Search for the cell housing the specified text and yield its [X, Y] center coordinate. 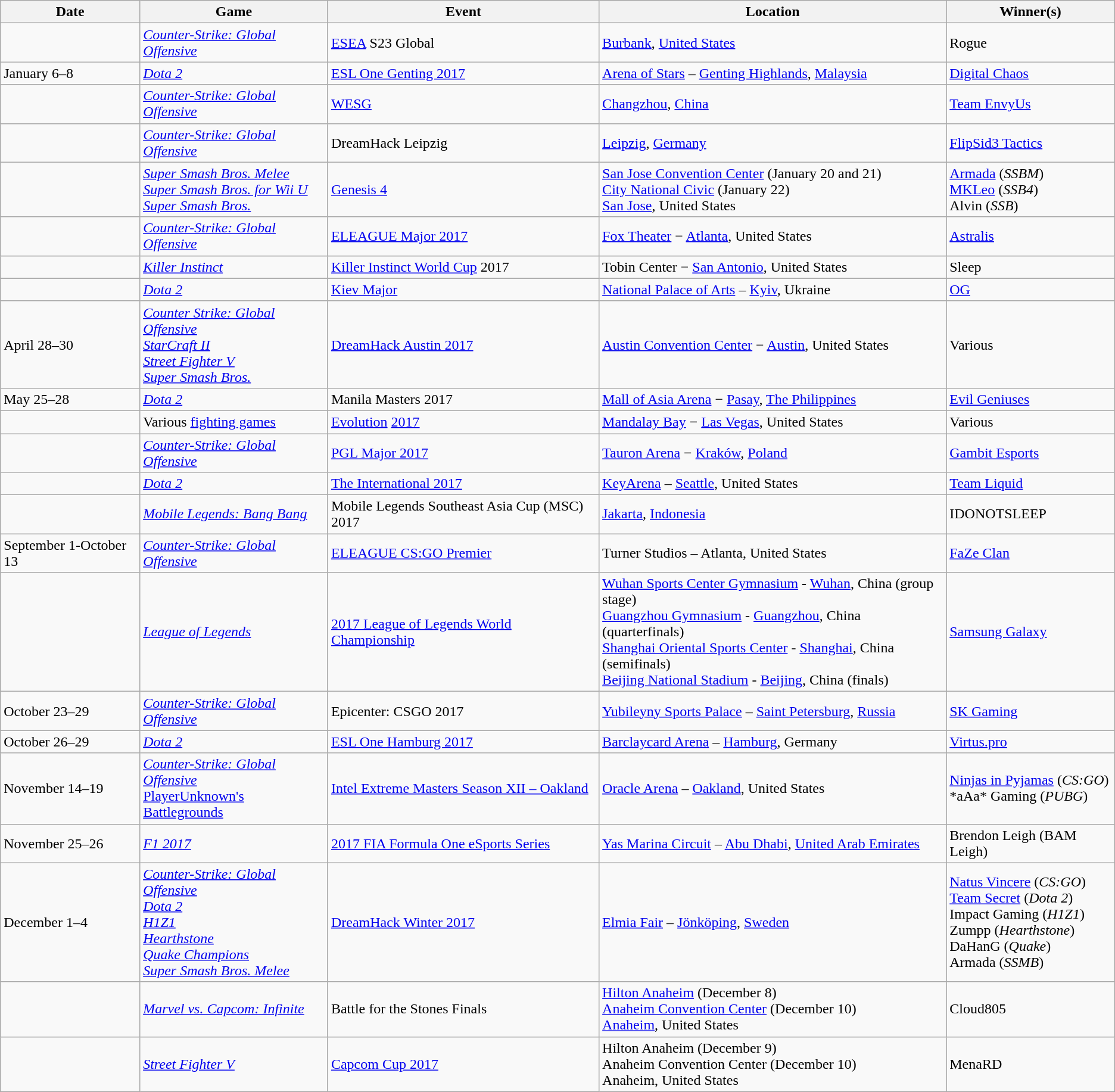
FaZe Clan [1030, 553]
National Palace of Arts – Kyiv, Ukraine [773, 290]
SK Gaming [1030, 711]
DreamHack Leipzig [463, 143]
2017 FIA Formula One eSports Series [463, 844]
Team EnvyUs [1030, 104]
Mobile Legends: Bang Bang [234, 515]
Rogue [1030, 43]
KeyArena – Seattle, United States [773, 484]
Manila Masters 2017 [463, 399]
Intel Extreme Masters Season XII – Oakland [463, 789]
May 25–28 [70, 399]
PGL Major 2017 [463, 453]
ELEAGUE CS:GO Premier [463, 553]
League of Legends [234, 632]
Winner(s) [1030, 12]
DreamHack Winter 2017 [463, 922]
Fox Theater − Atlanta, United States [773, 236]
Cloud805 [1030, 1009]
Date [70, 12]
November 25–26 [70, 844]
Battle for the Stones Finals [463, 1009]
Sleep [1030, 267]
Ninjas in Pyjamas (CS:GO)*aAa* Gaming (PUBG) [1030, 789]
Kiev Major [463, 290]
The International 2017 [463, 484]
Event [463, 12]
ESEA S23 Global [463, 43]
Armada (SSBM)MKLeo (SSB4)Alvin (SSB) [1030, 189]
Yubileyny Sports Palace – Saint Petersburg, Russia [773, 711]
Barclaycard Arena – Hamburg, Germany [773, 742]
Jakarta, Indonesia [773, 515]
Leipzig, Germany [773, 143]
Counter-Strike: Global OffensiveDota 2H1Z1HearthstoneQuake ChampionsSuper Smash Bros. Melee [234, 922]
Counter Strike: Global OffensiveStarCraft IIStreet Fighter VSuper Smash Bros. [234, 344]
January 6–8 [70, 73]
Changzhou, China [773, 104]
MenaRD [1030, 1064]
September 1-October 13 [70, 553]
OG [1030, 290]
Location [773, 12]
Street Fighter V [234, 1064]
Killer Instinct [234, 267]
Astralis [1030, 236]
Samsung Galaxy [1030, 632]
April 28–30 [70, 344]
December 1–4 [70, 922]
DreamHack Austin 2017 [463, 344]
2017 League of Legends World Championship [463, 632]
Epicenter: CSGO 2017 [463, 711]
Arena of Stars – Genting Highlands, Malaysia [773, 73]
Killer Instinct World Cup 2017 [463, 267]
ESL One Genting 2017 [463, 73]
Mandalay Bay − Las Vegas, United States [773, 422]
Marvel vs. Capcom: Infinite [234, 1009]
Natus Vincere (CS:GO)Team Secret (Dota 2)Impact Gaming (H1Z1)Zumpp (Hearthstone)DaHanG (Quake)Armada (SSMB) [1030, 922]
WESG [463, 104]
Evolution 2017 [463, 422]
Elmia Fair – Jönköping, Sweden [773, 922]
Various fighting games [234, 422]
Burbank, United States [773, 43]
Tobin Center − San Antonio, United States [773, 267]
ESL One Hamburg 2017 [463, 742]
FlipSid3 Tactics [1030, 143]
Virtus.pro [1030, 742]
Hilton Anaheim (December 9)Anaheim Convention Center (December 10)Anaheim, United States [773, 1064]
Oracle Arena – Oakland, United States [773, 789]
Genesis 4 [463, 189]
Game [234, 12]
Austin Convention Center − Austin, United States [773, 344]
November 14–19 [70, 789]
October 26–29 [70, 742]
Tauron Arena − Kraków, Poland [773, 453]
Evil Geniuses [1030, 399]
Yas Marina Circuit – Abu Dhabi, United Arab Emirates [773, 844]
Mobile Legends Southeast Asia Cup (MSC) 2017 [463, 515]
Digital Chaos [1030, 73]
Gambit Esports [1030, 453]
Mall of Asia Arena − Pasay, The Philippines [773, 399]
ELEAGUE Major 2017 [463, 236]
October 23–29 [70, 711]
Counter-Strike: Global OffensivePlayerUnknown's Battlegrounds [234, 789]
Team Liquid [1030, 484]
San Jose Convention Center (January 20 and 21)City National Civic (January 22)San Jose, United States [773, 189]
Turner Studios – Atlanta, United States [773, 553]
IDONOTSLEEP [1030, 515]
Brendon Leigh (BAM Leigh) [1030, 844]
Super Smash Bros. MeleeSuper Smash Bros. for Wii USuper Smash Bros. [234, 189]
Hilton Anaheim (December 8)Anaheim Convention Center (December 10)Anaheim, United States [773, 1009]
Capcom Cup 2017 [463, 1064]
F1 2017 [234, 844]
